Output the [X, Y] coordinate of the center of the cell containing the given text.  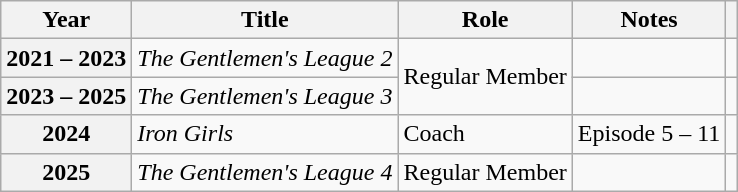
The Gentlemen's League 4 [265, 172]
The Gentlemen's League 3 [265, 96]
Notes [648, 20]
2021 – 2023 [66, 58]
Year [66, 20]
The Gentlemen's League 2 [265, 58]
2024 [66, 134]
Role [485, 20]
Title [265, 20]
2025 [66, 172]
2023 – 2025 [66, 96]
Iron Girls [265, 134]
Episode 5 – 11 [648, 134]
Coach [485, 134]
